Identify which cell holds the provided text, then report its [x, y] central coordinate. 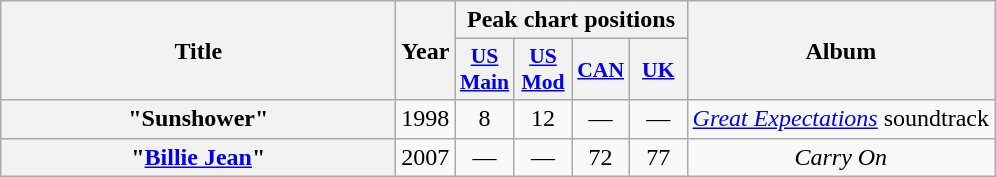
UK [658, 70]
Album [840, 50]
"Billie Jean" [198, 157]
Peak chart positions [571, 20]
US Main [484, 70]
"Sunshower" [198, 119]
72 [601, 157]
CAN [601, 70]
Year [426, 50]
Great Expectations soundtrack [840, 119]
US Mod [543, 70]
1998 [426, 119]
77 [658, 157]
2007 [426, 157]
Title [198, 50]
Carry On [840, 157]
12 [543, 119]
8 [484, 119]
